Pinpoint the cell where the given text exists, returning its [X, Y] midpoint coordinate. 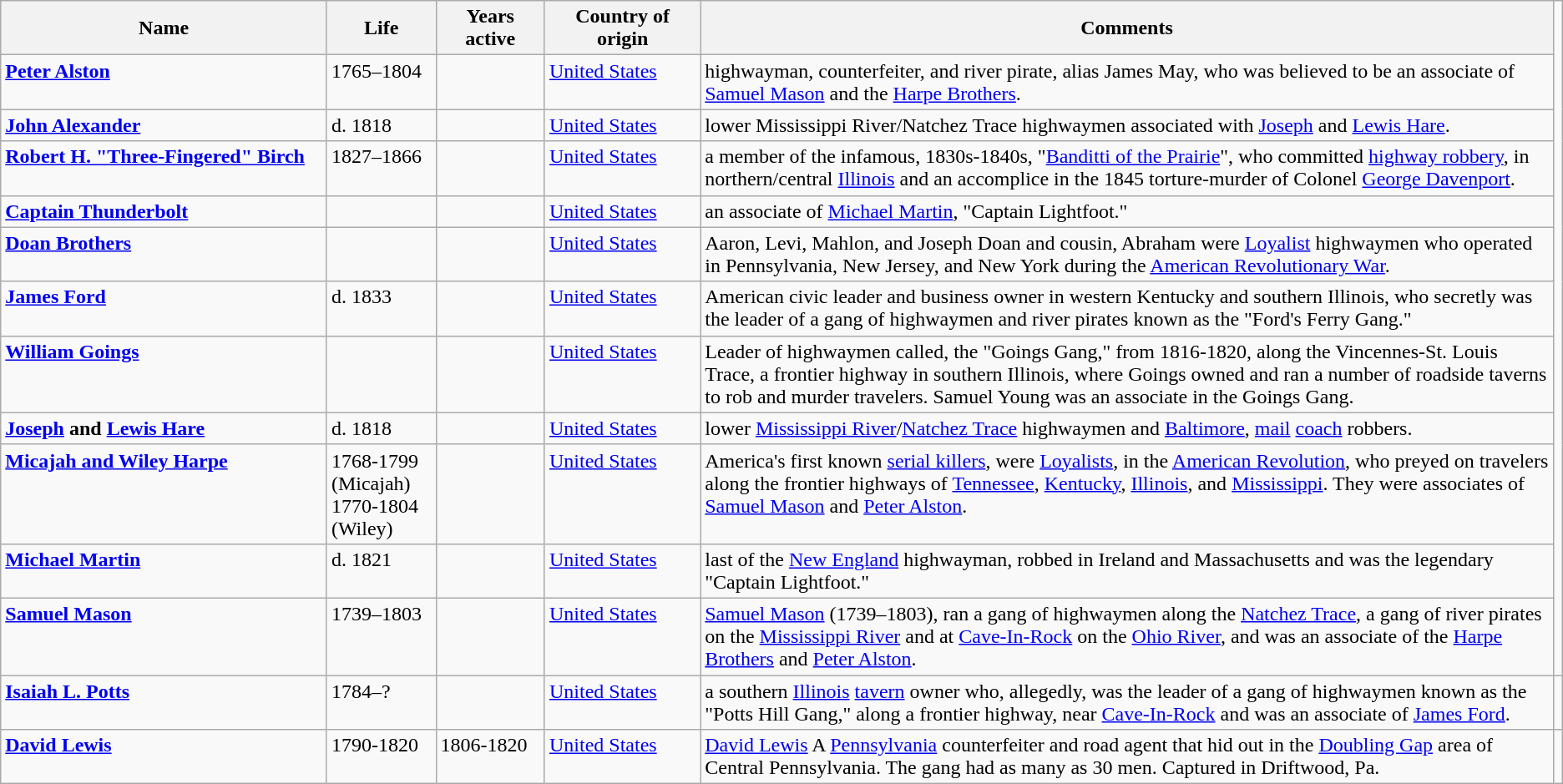
Michael Martin [164, 571]
1739–1803 [381, 636]
William Goings [164, 374]
1784–? [381, 701]
Isaiah L. Potts [164, 701]
d. 1821 [381, 571]
1768-1799 (Micajah)1770-1804 (Wiley) [381, 494]
Robert H. "Three-Fingered" Birch [164, 169]
Years active [490, 28]
John Alexander [164, 125]
last of the New England highwayman, robbed in Ireland and Massachusetts and was the legendary "Captain Lightfoot." [1127, 571]
1790-1820 [381, 756]
Country of origin [622, 28]
James Ford [164, 309]
1806-1820 [490, 756]
1765–1804 [381, 82]
lower Mississippi River/Natchez Trace highwaymen and Baltimore, mail coach robbers. [1127, 428]
Joseph and Lewis Hare [164, 428]
Samuel Mason [164, 636]
Peter Alston [164, 82]
Comments [1127, 28]
highwayman, counterfeiter, and river pirate, alias James May, who was believed to be an associate of Samuel Mason and the Harpe Brothers. [1127, 82]
d. 1833 [381, 309]
Name [164, 28]
lower Mississippi River/Natchez Trace highwaymen associated with Joseph and Lewis Hare. [1127, 125]
Doan Brothers [164, 254]
Captain Thunderbolt [164, 211]
1827–1866 [381, 169]
Micajah and Wiley Harpe [164, 494]
David Lewis [164, 756]
an associate of Michael Martin, "Captain Lightfoot." [1127, 211]
Life [381, 28]
